Detect which cell encompasses the target text, then output its [X, Y] center coordinate. 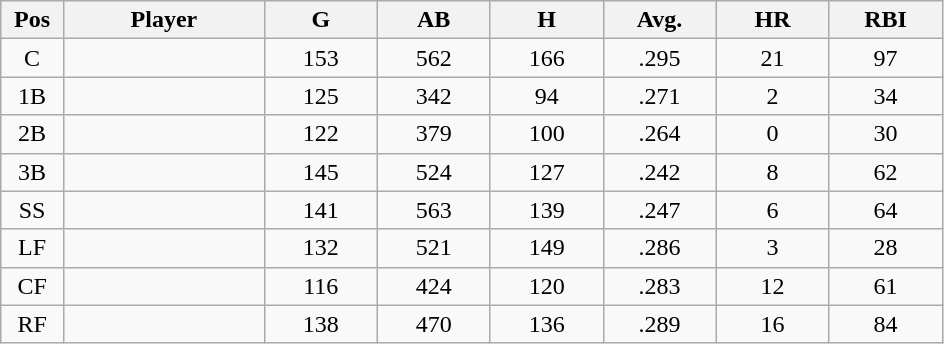
136 [546, 324]
8 [772, 172]
.264 [660, 134]
.286 [660, 248]
16 [772, 324]
470 [434, 324]
125 [320, 96]
28 [886, 248]
G [320, 20]
3B [32, 172]
C [32, 58]
122 [320, 134]
97 [886, 58]
.271 [660, 96]
.247 [660, 210]
379 [434, 134]
62 [886, 172]
21 [772, 58]
127 [546, 172]
141 [320, 210]
.283 [660, 286]
64 [886, 210]
0 [772, 134]
153 [320, 58]
12 [772, 286]
424 [434, 286]
LF [32, 248]
AB [434, 20]
521 [434, 248]
.289 [660, 324]
H [546, 20]
100 [546, 134]
.242 [660, 172]
524 [434, 172]
RF [32, 324]
116 [320, 286]
94 [546, 96]
RBI [886, 20]
SS [32, 210]
563 [434, 210]
3 [772, 248]
Player [164, 20]
.295 [660, 58]
34 [886, 96]
120 [546, 286]
2 [772, 96]
138 [320, 324]
562 [434, 58]
CF [32, 286]
6 [772, 210]
1B [32, 96]
2B [32, 134]
30 [886, 134]
Pos [32, 20]
132 [320, 248]
84 [886, 324]
149 [546, 248]
61 [886, 286]
Avg. [660, 20]
342 [434, 96]
166 [546, 58]
HR [772, 20]
139 [546, 210]
145 [320, 172]
